Return (X, Y) of the center of cell containing provided text 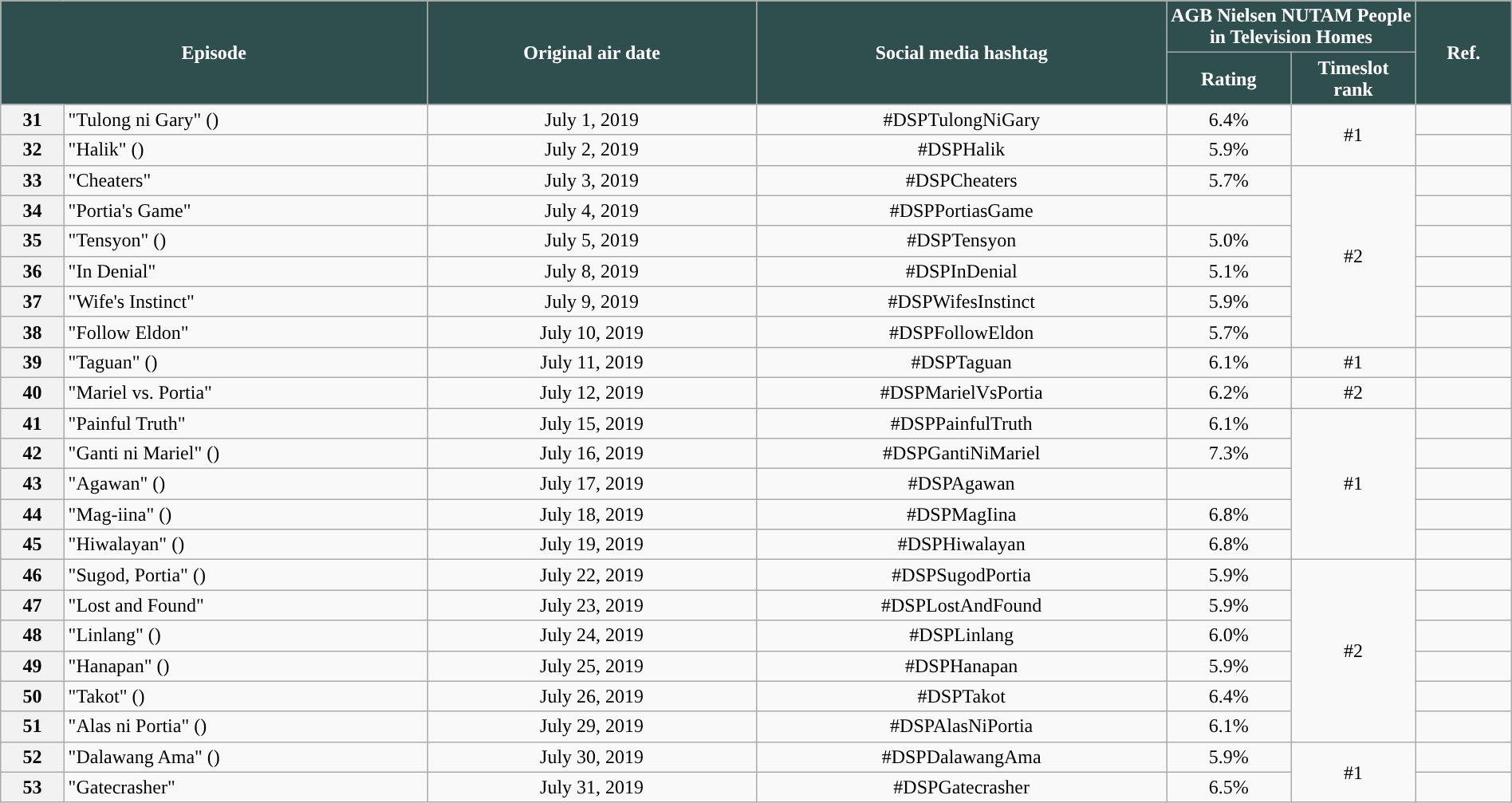
Episode (214, 53)
"In Denial" (246, 271)
"Tulong ni Gary" () (246, 120)
#DSPLostAndFound (962, 605)
"Painful Truth" (246, 423)
40 (32, 392)
"Wife's Instinct" (246, 301)
38 (32, 332)
49 (32, 666)
July 29, 2019 (592, 726)
July 12, 2019 (592, 392)
AGB Nielsen NUTAM People in Television Homes (1292, 27)
"Portia's Game" (246, 211)
July 25, 2019 (592, 666)
51 (32, 726)
"Mariel vs. Portia" (246, 392)
"Tensyon" () (246, 241)
July 19, 2019 (592, 545)
#DSPTulongNiGary (962, 120)
July 10, 2019 (592, 332)
#DSPMagIina (962, 514)
July 23, 2019 (592, 605)
"Sugod, Portia" () (246, 575)
#DSPSugodPortia (962, 575)
"Cheaters" (246, 180)
Original air date (592, 53)
7.3% (1229, 454)
#DSPDalawangAma (962, 757)
Timeslotrank (1353, 78)
"Ganti ni Mariel" () (246, 454)
"Lost and Found" (246, 605)
6.0% (1229, 636)
"Agawan" () (246, 484)
35 (32, 241)
#DSPInDenial (962, 271)
"Dalawang Ama" () (246, 757)
5.0% (1229, 241)
41 (32, 423)
46 (32, 575)
#DSPMarielVsPortia (962, 392)
"Hanapan" () (246, 666)
July 5, 2019 (592, 241)
6.2% (1229, 392)
#DSPAgawan (962, 484)
"Taguan" () (246, 362)
#DSPPortiasGame (962, 211)
5.1% (1229, 271)
July 2, 2019 (592, 150)
July 24, 2019 (592, 636)
"Alas ni Portia" () (246, 726)
"Follow Eldon" (246, 332)
"Takot" () (246, 696)
#DSPTensyon (962, 241)
"Halik" () (246, 150)
"Linlang" () (246, 636)
6.5% (1229, 787)
45 (32, 545)
#DSPGatecrasher (962, 787)
39 (32, 362)
#DSPAlasNiPortia (962, 726)
#DSPFollowEldon (962, 332)
31 (32, 120)
July 9, 2019 (592, 301)
47 (32, 605)
July 3, 2019 (592, 180)
July 8, 2019 (592, 271)
Social media hashtag (962, 53)
Ref. (1463, 53)
Rating (1229, 78)
July 18, 2019 (592, 514)
"Mag-iina" () (246, 514)
36 (32, 271)
#DSPWifesInstinct (962, 301)
July 4, 2019 (592, 211)
July 15, 2019 (592, 423)
July 30, 2019 (592, 757)
#DSPLinlang (962, 636)
44 (32, 514)
#DSPTakot (962, 696)
July 1, 2019 (592, 120)
53 (32, 787)
#DSPCheaters (962, 180)
42 (32, 454)
#DSPHiwalayan (962, 545)
33 (32, 180)
#DSPGantiNiMariel (962, 454)
37 (32, 301)
32 (32, 150)
#DSPTaguan (962, 362)
48 (32, 636)
July 17, 2019 (592, 484)
#DSPHanapan (962, 666)
July 26, 2019 (592, 696)
43 (32, 484)
34 (32, 211)
#DSPPainfulTruth (962, 423)
"Hiwalayan" () (246, 545)
July 11, 2019 (592, 362)
July 22, 2019 (592, 575)
#DSPHalik (962, 150)
52 (32, 757)
July 16, 2019 (592, 454)
"Gatecrasher" (246, 787)
July 31, 2019 (592, 787)
50 (32, 696)
